Provide the (X, Y) coordinate of the cell's center where the given text is located.  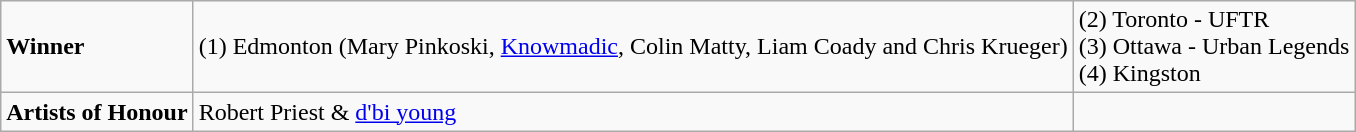
(1) Edmonton (Mary Pinkoski, Knowmadic, Colin Matty, Liam Coady and Chris Krueger) (633, 47)
(2) Toronto - UFTR(3) Ottawa - Urban Legends(4) Kingston (1214, 47)
Artists of Honour (97, 112)
Winner (97, 47)
Robert Priest & d'bi young (633, 112)
